From the cell containing the given text, extract its center point as [X, Y] coordinate. 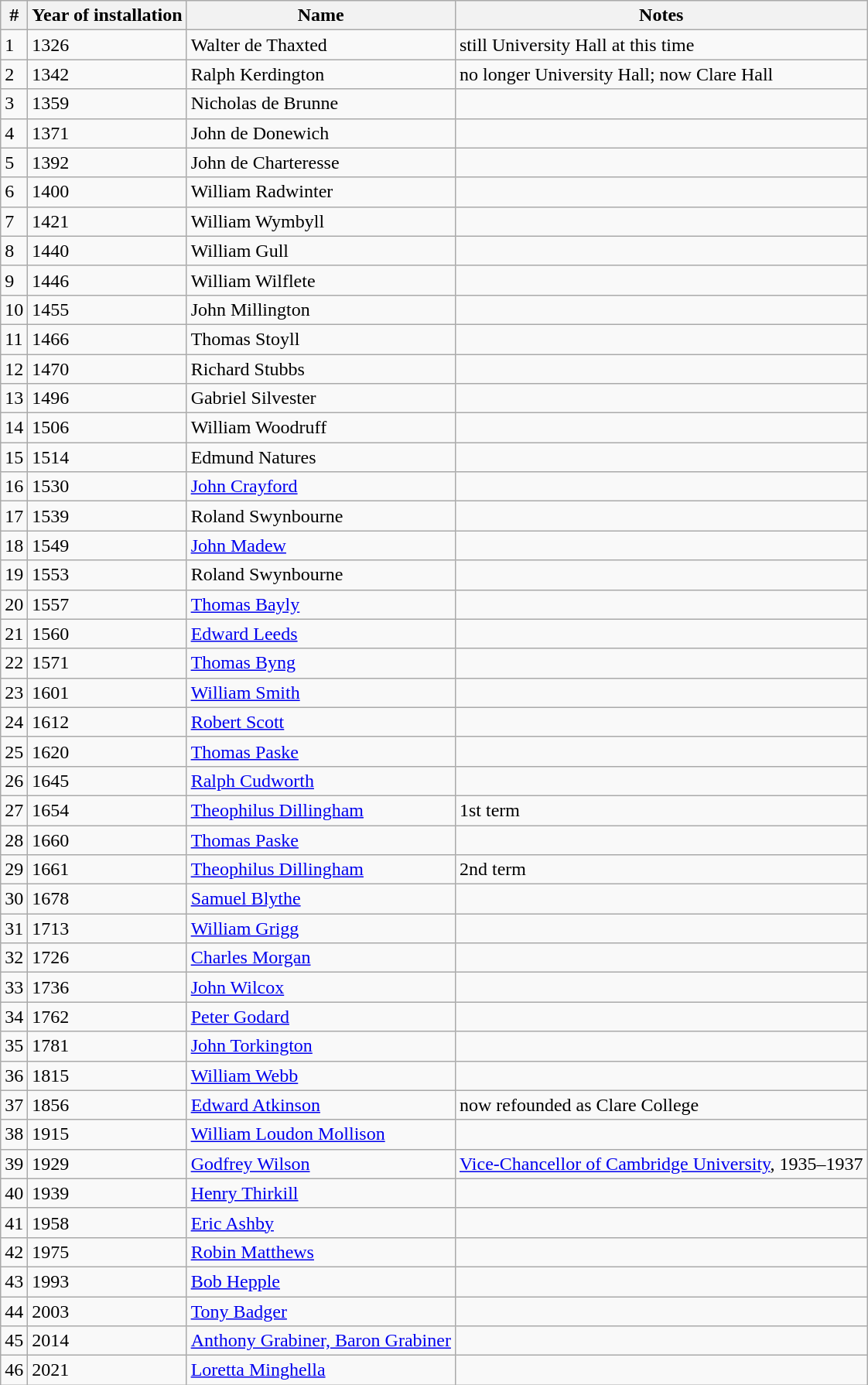
34 [14, 1017]
1726 [107, 958]
Anthony Grabiner, Baron Grabiner [320, 1341]
3 [14, 104]
13 [14, 398]
1571 [107, 663]
Year of installation [107, 15]
Robert Scott [320, 722]
Richard Stubbs [320, 369]
1421 [107, 221]
# [14, 15]
36 [14, 1076]
Loretta Minghella [320, 1370]
1466 [107, 339]
40 [14, 1193]
26 [14, 781]
31 [14, 928]
2nd term [661, 870]
1762 [107, 1017]
25 [14, 751]
William Wymbyll [320, 221]
Eric Ashby [320, 1223]
1342 [107, 74]
1678 [107, 899]
1455 [107, 309]
William Gull [320, 251]
2021 [107, 1370]
Bob Hepple [320, 1281]
Walter de Thaxted [320, 45]
1392 [107, 162]
4 [14, 133]
35 [14, 1046]
1612 [107, 722]
Tony Badger [320, 1311]
21 [14, 634]
43 [14, 1281]
William Grigg [320, 928]
7 [14, 221]
46 [14, 1370]
5 [14, 162]
45 [14, 1341]
William Wilflete [320, 280]
28 [14, 840]
Peter Godard [320, 1017]
1371 [107, 133]
Edmund Natures [320, 457]
30 [14, 899]
1736 [107, 987]
1359 [107, 104]
1815 [107, 1076]
1400 [107, 192]
William Webb [320, 1076]
1620 [107, 751]
20 [14, 604]
John Millington [320, 309]
1781 [107, 1046]
no longer University Hall; now Clare Hall [661, 74]
37 [14, 1105]
Henry Thirkill [320, 1193]
1553 [107, 575]
9 [14, 280]
still University Hall at this time [661, 45]
Thomas Bayly [320, 604]
1929 [107, 1164]
2 [14, 74]
1713 [107, 928]
1856 [107, 1105]
William Radwinter [320, 192]
1560 [107, 634]
John Crayford [320, 487]
27 [14, 810]
11 [14, 339]
6 [14, 192]
Nicholas de Brunne [320, 104]
Gabriel Silvester [320, 398]
Ralph Kerdington [320, 74]
32 [14, 958]
19 [14, 575]
1539 [107, 516]
John Torkington [320, 1046]
29 [14, 870]
12 [14, 369]
John Wilcox [320, 987]
1440 [107, 251]
1446 [107, 280]
John Madew [320, 545]
1506 [107, 428]
1326 [107, 45]
Samuel Blythe [320, 899]
1660 [107, 840]
now refounded as Clare College [661, 1105]
Edward Atkinson [320, 1105]
24 [14, 722]
1514 [107, 457]
1915 [107, 1134]
1975 [107, 1252]
1661 [107, 870]
1st term [661, 810]
1470 [107, 369]
1958 [107, 1223]
William Smith [320, 692]
Ralph Cudworth [320, 781]
2003 [107, 1311]
Edward Leeds [320, 634]
38 [14, 1134]
1645 [107, 781]
44 [14, 1311]
16 [14, 487]
1530 [107, 487]
William Woodruff [320, 428]
1993 [107, 1281]
18 [14, 545]
17 [14, 516]
Thomas Stoyll [320, 339]
8 [14, 251]
14 [14, 428]
Vice-Chancellor of Cambridge University, 1935–1937 [661, 1164]
1654 [107, 810]
Charles Morgan [320, 958]
41 [14, 1223]
Thomas Byng [320, 663]
1496 [107, 398]
John de Charteresse [320, 162]
15 [14, 457]
William Loudon Mollison [320, 1134]
22 [14, 663]
John de Donewich [320, 133]
1939 [107, 1193]
42 [14, 1252]
1 [14, 45]
Godfrey Wilson [320, 1164]
1549 [107, 545]
23 [14, 692]
2014 [107, 1341]
10 [14, 309]
33 [14, 987]
1601 [107, 692]
Robin Matthews [320, 1252]
Notes [661, 15]
39 [14, 1164]
1557 [107, 604]
Name [320, 15]
